Determine the (x, y) coordinate at the center of the cell enclosing the given text.  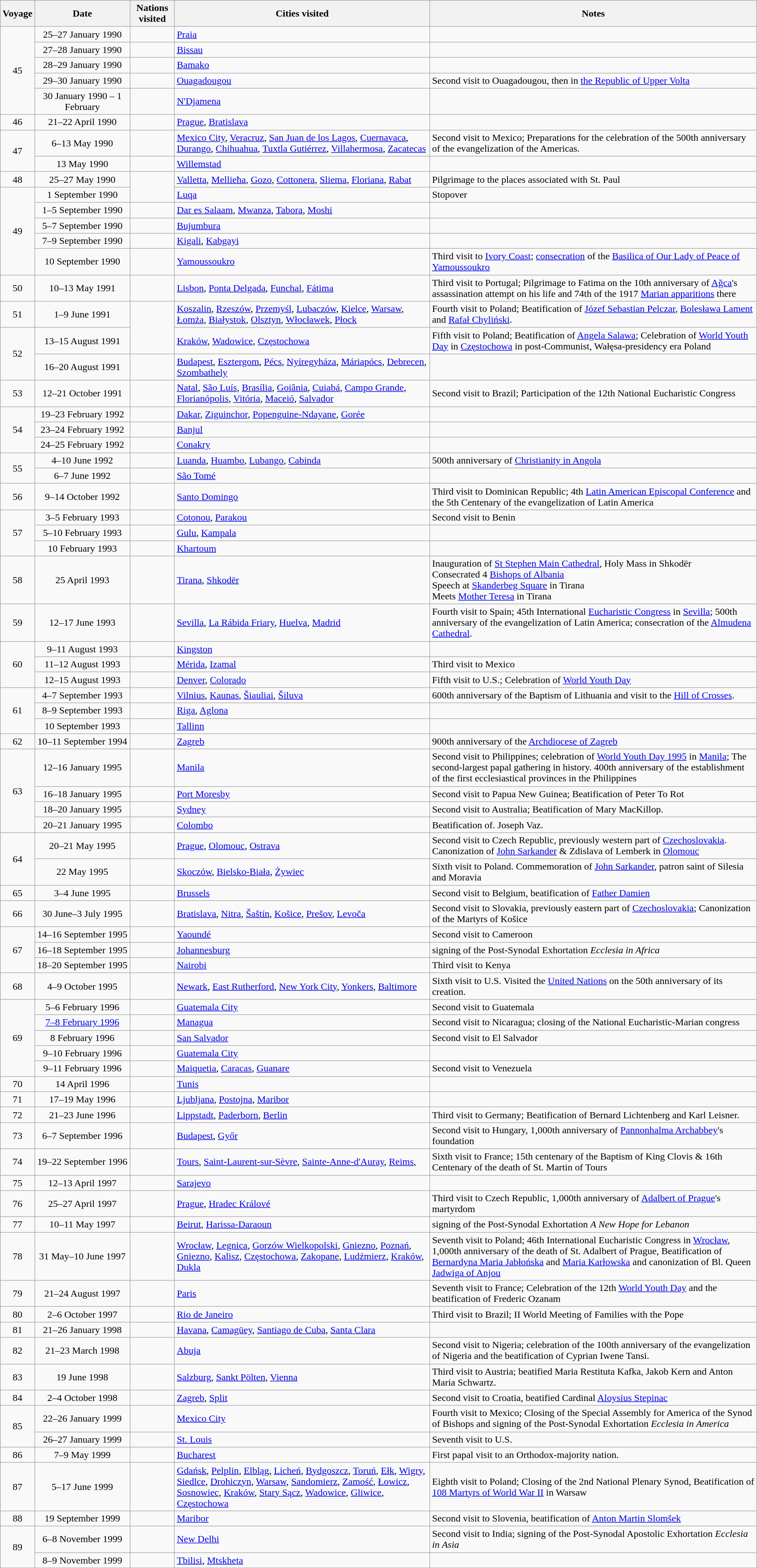
72 (18, 1115)
Third visit to Czech Republic, 1,000th anniversary of Adalbert of Prague's martyrdom (593, 1204)
12–21 October 1991 (82, 393)
Salzburg, Sankt Pölten, Vienna (302, 1377)
86 (18, 1455)
Tbilisi, Mtskheta (302, 1560)
8 February 1996 (82, 1038)
Dar es Salaam, Mwanza, Tabora, Moshi (302, 210)
Skoczów, Bielsko-Biała, Żywiec (302, 872)
Second visit to Croatia, beatified Cardinal Aloysius Stepinac (593, 1398)
67 (18, 950)
18–20 January 1995 (82, 809)
45 (18, 70)
3–5 February 1993 (82, 517)
Second visit to Czech Republic, previously western part of Czechoslovakia. Canonization of John Sarkander & Zdislava of Lemberk in Olomouc (593, 845)
Third visit to Austria; beatified Maria Restituta Kafka, Jakob Kern and Anton Maria Schwartz. (593, 1377)
Ljubljana, Postojna, Maribor (302, 1099)
Second visit to India; signing of the Post-Synodal Apostolic Exhortation Ecclesia in Asia (593, 1539)
4–10 June 1992 (82, 460)
Third visit to Mexico (593, 664)
84 (18, 1398)
Second visit to Cameroon (593, 935)
Willemstad (302, 164)
Port Moresby (302, 794)
70 (18, 1084)
81 (18, 1330)
Sarajevo (302, 1183)
Mexico City, Veracruz, San Juan de los Lagos, Cuernavaca, Durango, Chihuahua, Tuxtla Gutiérrez, Villahermosa, Zacatecas (302, 143)
88 (18, 1518)
First papal visit to an Orthodox-majority nation. (593, 1455)
49 (18, 231)
N'Djamena (302, 101)
1–9 June 1991 (82, 315)
Lippstadt, Paderborn, Berlin (302, 1115)
San Salvador (302, 1038)
Second visit to Mexico; Preparations for the celebration of the 500th anniversary of the evangelization of the Americas. (593, 143)
Third visit to Ivory Coast; consecration of the Basilica of Our Lady of Peace of Yamoussoukro (593, 262)
9–11 August 1993 (82, 649)
9–14 October 1992 (82, 497)
Second visit to Slovenia, beatification of Anton Martin Slomšek (593, 1518)
28–29 January 1990 (82, 65)
48 (18, 179)
Riga, Aglona (302, 711)
signing of the Post-Synodal Exhortation Ecclesia in Africa (593, 950)
Maribor (302, 1518)
25–27 May 1990 (82, 179)
Bujumbura (302, 225)
Natal, São Luís, Brasília, Goiânia, Cuiabá, Campo Grande, Florianópolis, Vitória, Maceió, Salvador (302, 393)
59 (18, 623)
65 (18, 893)
Nairobi (302, 965)
21–26 January 1998 (82, 1330)
73 (18, 1136)
Third visit to Dominican Republic; 4th Latin American Episcopal Conference and the 5th Centenary of the evangelization of Latin America (593, 497)
Third visit to Germany; Beatification of Bernard Lichtenberg and Karl Leisner. (593, 1115)
Managua (302, 1022)
Yamoussoukro (302, 262)
10 February 1993 (82, 548)
3–4 June 1995 (82, 893)
50 (18, 288)
500th anniversary of Christianity in Angola (593, 460)
20–21 January 1995 (82, 825)
Kigali, Kabgayi (302, 241)
Second visit to Hungary, 1,000th anniversary of Pannonhalma Archabbey's foundation (593, 1136)
22–26 January 1999 (82, 1419)
20–21 May 1995 (82, 845)
Seventh visit to U.S. (593, 1439)
Cities visited (302, 14)
78 (18, 1256)
Second visit to Venezuela (593, 1069)
Wrocław, Legnica, Gorzów Wielkopolski, Gniezno, Poznań, Gniezno, Kalisz, Częstochowa, Zakopane, Ludźmierz, Kraków, Dukla (302, 1256)
Second visit to Nicaragua; closing of the National Eucharistic-Marian congress (593, 1022)
Gulu, Kampala (302, 533)
6–8 November 1999 (82, 1539)
Maiquetia, Caracas, Guanare (302, 1069)
77 (18, 1225)
7–9 May 1999 (82, 1455)
60 (18, 664)
Bamako (302, 65)
51 (18, 315)
9–11 February 1996 (82, 1069)
Havana, Camagüey, Santiago de Cuba, Santa Clara (302, 1330)
São Tomé (302, 476)
Prague, Bratislava (302, 122)
46 (18, 122)
64 (18, 859)
57 (18, 533)
8–9 September 1993 (82, 711)
Budapest, Esztergom, Pécs, Nyíregyháza, Máriapócs, Debrecen, Szombathely (302, 367)
47 (18, 150)
89 (18, 1547)
56 (18, 497)
21–22 April 1990 (82, 122)
Koszalin, Rzeszów, Przemyśl, Lubaczów, Kielce, Warsaw, Łomża, Białystok, Olsztyn, Włocławek, Płock (302, 315)
Manila (302, 768)
11–12 August 1993 (82, 664)
Tunis (302, 1084)
Bissau (302, 50)
21–23 March 1998 (82, 1351)
29–30 January 1990 (82, 80)
Bratislava, Nitra, Šaštín, Košice, Prešov, Levoča (302, 914)
Second visit to El Salvador (593, 1038)
Third visit to Kenya (593, 965)
Khartoum (302, 548)
Vilnius, Kaunas, Šiauliai, Šiluva (302, 695)
Second visit to Benin (593, 517)
Fourth visit to Poland; Beatification of Józef Sebastian Pelczar, Bolesława Lament and Rafał Chyliński. (593, 315)
Sydney (302, 809)
19–22 September 1996 (82, 1162)
Brussels (302, 893)
Fifth visit to Poland; Beatification of Angela Salawa; Celebration of World Youth Day in Częstochowa in post-Communist, Wałęsa-presidency era Poland (593, 341)
17–19 May 1996 (82, 1099)
Mexico City (302, 1419)
4–9 October 1995 (82, 986)
6–7 September 1996 (82, 1136)
5–17 June 1999 (82, 1487)
Tours, Saint-Laurent-sur-Sèvre, Sainte-Anne-d'Auray, Reims, (302, 1162)
Bucharest (302, 1455)
Second visit to Ouagadougou, then in the Republic of Upper Volta (593, 80)
12–16 January 1995 (82, 768)
62 (18, 741)
83 (18, 1377)
74 (18, 1162)
Valletta, Mellieħa, Gozo, Cottonera, Sliema, Floriana, Rabat (302, 179)
Banjul (302, 430)
58 (18, 580)
21–23 June 1996 (82, 1115)
24–25 February 1992 (82, 445)
5–10 February 1993 (82, 533)
600th anniversary of the Baptism of Lithuania and visit to the Hill of Crosses. (593, 695)
Eighth visit to Poland; Closing of the 2nd National Plenary Synod, Beatification of 108 Martyrs of World War II in Warsaw (593, 1487)
10–11 September 1994 (82, 741)
30 January 1990 – 1 February (82, 101)
21–24 August 1997 (82, 1293)
Tirana, Shkodër (302, 580)
69 (18, 1038)
19 September 1999 (82, 1518)
22 May 1995 (82, 872)
Ouagadougou (302, 80)
Second visit to Brazil; Participation of the 12th National Eucharistic Congress (593, 393)
Second visit to Belgium, beatification of Father Damien (593, 893)
76 (18, 1204)
Paris (302, 1293)
63 (18, 791)
Second visit to Papua New Guinea; Beatification of Peter To Rot (593, 794)
Prague, Olomouc, Ostrava (302, 845)
10 September 1990 (82, 262)
66 (18, 914)
13 May 1990 (82, 164)
25 April 1993 (82, 580)
25–27 April 1997 (82, 1204)
53 (18, 393)
Luqa (302, 195)
12–15 August 1993 (82, 680)
Pilgrimage to the places associated with St. Paul (593, 179)
Third visit to Brazil; II World Meeting of Families with the Pope (593, 1314)
16–18 January 1995 (82, 794)
Kraków, Wadowice, Częstochowa (302, 341)
900th anniversary of the Archdiocese of Zagreb (593, 741)
30 June–3 July 1995 (82, 914)
Budapest, Győr (302, 1136)
Zagreb, Split (302, 1398)
75 (18, 1183)
14 April 1996 (82, 1084)
Beirut, Harissa-Daraoun (302, 1225)
5–6 February 1996 (82, 1007)
Luanda, Huambo, Lubango, Cabinda (302, 460)
Dakar, Ziguinchor, Popenguine-Ndayane, Gorée (302, 414)
Johannesburg (302, 950)
Second visit to Slovakia, previously eastern part of Czechoslovakia; Canonization of the Martyrs of Košice (593, 914)
Date (82, 14)
Tallinn (302, 726)
2–4 October 1998 (82, 1398)
16–20 August 1991 (82, 367)
7–9 September 1990 (82, 241)
26–27 January 1999 (82, 1439)
Denver, Colorado (302, 680)
19–23 February 1992 (82, 414)
signing of the Post-Synodal Exhortation A New Hope for Lebanon (593, 1225)
Sixth visit to U.S. Visited the United Nations on the 50th anniversary of its creation. (593, 986)
Newark, East Rutherford, New York City, Yonkers, Baltimore (302, 986)
14–16 September 1995 (82, 935)
87 (18, 1487)
Praia (302, 34)
10 September 1993 (82, 726)
Fifth visit to U.S.; Celebration of World Youth Day (593, 680)
Lisbon, Ponta Delgada, Funchal, Fátima (302, 288)
Conakry (302, 445)
2–6 October 1997 (82, 1314)
Voyage (18, 14)
5–7 September 1990 (82, 225)
Santo Domingo (302, 497)
25–27 January 1990 (82, 34)
New Delhi (302, 1539)
23–24 February 1992 (82, 430)
27–28 January 1990 (82, 50)
54 (18, 430)
Second visit to Australia; Beatification of Mary MacKillop. (593, 809)
10–11 May 1997 (82, 1225)
12–17 June 1993 (82, 623)
6–13 May 1990 (82, 143)
Yaoundé (302, 935)
Sixth visit to Poland. Commemoration of John Sarkander, patron saint of Silesia and Moravia (593, 872)
79 (18, 1293)
Sixth visit to France; 15th centenary of the Baptism of King Clovis & 16th Centenary of the death of St. Martin of Tours (593, 1162)
12–13 April 1997 (82, 1183)
Second visit to Nigeria; celebration of the 100th anniversary of the evangelization of Nigeria and the beatification of Cyprian Iwene Tansi. (593, 1351)
Abuja (302, 1351)
71 (18, 1099)
10–13 May 1991 (82, 288)
Second visit to Guatemala (593, 1007)
Stopover (593, 195)
6–7 June 1992 (82, 476)
4–7 September 1993 (82, 695)
80 (18, 1314)
68 (18, 986)
Colombo (302, 825)
Mérida, Izamal (302, 664)
1 September 1990 (82, 195)
Kingston (302, 649)
13–15 August 1991 (82, 341)
1–5 September 1990 (82, 210)
52 (18, 354)
7–8 February 1996 (82, 1022)
Notes (593, 14)
9–10 February 1996 (82, 1053)
31 May–10 June 1997 (82, 1256)
Cotonou, Parakou (302, 517)
St. Louis (302, 1439)
18–20 September 1995 (82, 965)
55 (18, 468)
82 (18, 1351)
61 (18, 711)
Zagreb (302, 741)
19 June 1998 (82, 1377)
Rio de Janeiro (302, 1314)
Seventh visit to France; Celebration of the 12th World Youth Day and the beatification of Frederic Ozanam (593, 1293)
Beatification of. Joseph Vaz. (593, 825)
8–9 November 1999 (82, 1560)
Sevilla, La Rábida Friary, Huelva, Madrid (302, 623)
16–18 September 1995 (82, 950)
Prague, Hradec Králové (302, 1204)
85 (18, 1426)
Nations visited (152, 14)
